Detect which cell encompasses the target text, then output its [x, y] center coordinate. 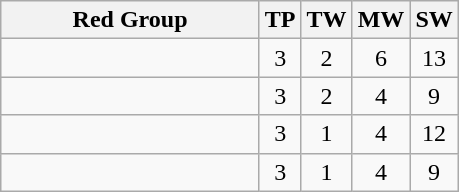
TW [326, 20]
12 [434, 134]
13 [434, 58]
MW [381, 20]
SW [434, 20]
Red Group [130, 20]
6 [381, 58]
TP [280, 20]
